Determine the (x, y) coordinate at the center of the cell enclosing the given text.  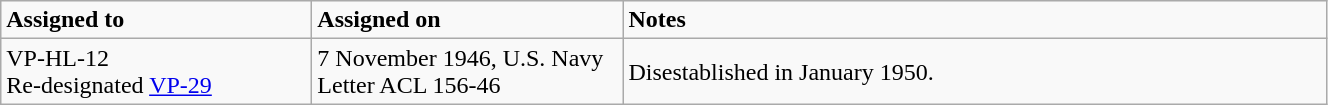
7 November 1946, U.S. Navy Letter ACL 156-46 (468, 72)
Disestablished in January 1950. (975, 72)
Assigned on (468, 20)
VP-HL-12Re-designated VP-29 (156, 72)
Notes (975, 20)
Assigned to (156, 20)
